Extract the (X, Y) coordinate from the center of the cell holding the provided text.  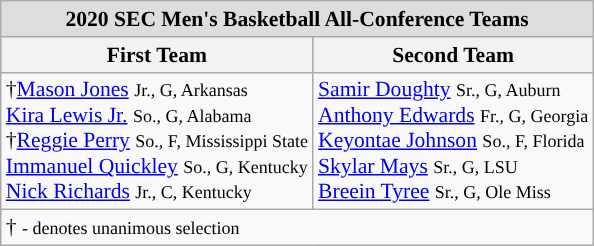
First Team (157, 55)
2020 SEC Men's Basketball All-Conference Teams (297, 19)
† - denotes unanimous selection (297, 228)
Samir Doughty Sr., G, AuburnAnthony Edwards Fr., G, GeorgiaKeyontae Johnson So., F, FloridaSkylar Mays Sr., G, LSUBreein Tyree Sr., G, Ole Miss (453, 141)
Second Team (453, 55)
